Find where the given text appears and provide that cell's center as (x, y) coordinate. 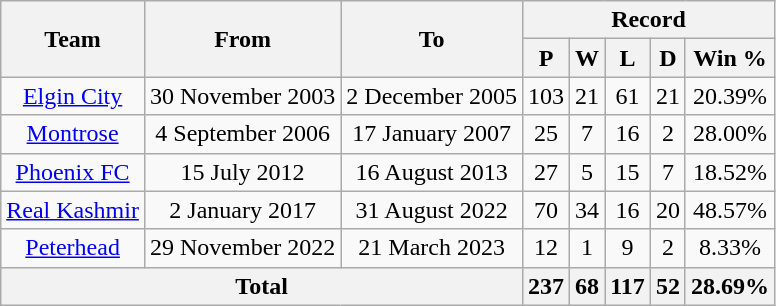
Montrose (73, 134)
15 (628, 172)
12 (546, 248)
237 (546, 286)
Elgin City (73, 96)
15 July 2012 (242, 172)
25 (546, 134)
Peterhead (73, 248)
61 (628, 96)
20.39% (730, 96)
34 (588, 210)
Total (262, 286)
17 January 2007 (432, 134)
Phoenix FC (73, 172)
20 (668, 210)
70 (546, 210)
103 (546, 96)
52 (668, 286)
31 August 2022 (432, 210)
Win % (730, 58)
117 (628, 286)
5 (588, 172)
9 (628, 248)
W (588, 58)
18.52% (730, 172)
D (668, 58)
2 January 2017 (242, 210)
Record (648, 20)
29 November 2022 (242, 248)
From (242, 39)
8.33% (730, 248)
1 (588, 248)
L (628, 58)
28.69% (730, 286)
30 November 2003 (242, 96)
28.00% (730, 134)
To (432, 39)
4 September 2006 (242, 134)
16 August 2013 (432, 172)
P (546, 58)
48.57% (730, 210)
21 March 2023 (432, 248)
Real Kashmir (73, 210)
Team (73, 39)
2 December 2005 (432, 96)
27 (546, 172)
68 (588, 286)
